Find where the given text appears and provide that cell's center as [X, Y] coordinate. 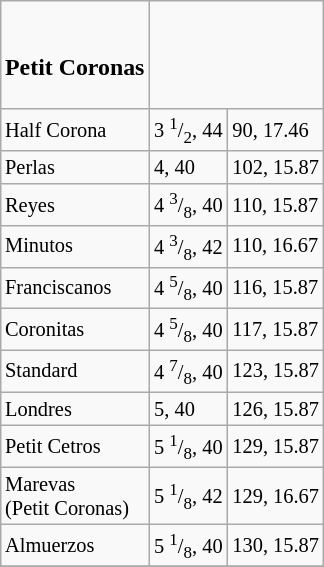
126, 15.87 [275, 409]
Perlas [74, 167]
Reyes [74, 205]
4 3/8, 42 [188, 246]
Standard [74, 371]
116, 15.87 [275, 288]
110, 16.67 [275, 246]
Petit Coronas [74, 54]
129, 16.67 [275, 496]
3 1/2, 44 [188, 130]
Franciscanos [74, 288]
Coronitas [74, 329]
Londres [74, 409]
Petit Cetros [74, 446]
110, 15.87 [275, 205]
4 3/8, 40 [188, 205]
Marevas(Petit Coronas) [74, 496]
123, 15.87 [275, 371]
Half Corona [74, 130]
129, 15.87 [275, 446]
117, 15.87 [275, 329]
5, 40 [188, 409]
Minutos [74, 246]
130, 15.87 [275, 545]
5 1/8, 42 [188, 496]
90, 17.46 [275, 130]
4, 40 [188, 167]
4 7/8, 40 [188, 371]
102, 15.87 [275, 167]
Almuerzos [74, 545]
